Find where the given text appears and provide that cell's center as [X, Y] coordinate. 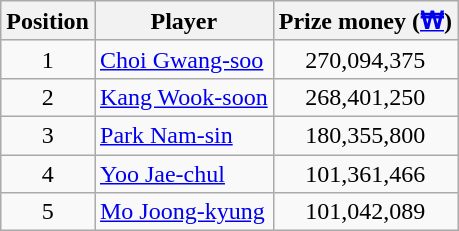
Position [48, 21]
Player [184, 21]
Yoo Jae-chul [184, 173]
180,355,800 [365, 135]
Mo Joong-kyung [184, 212]
Park Nam-sin [184, 135]
2 [48, 97]
Kang Wook-soon [184, 97]
3 [48, 135]
268,401,250 [365, 97]
Choi Gwang-soo [184, 59]
101,361,466 [365, 173]
101,042,089 [365, 212]
4 [48, 173]
270,094,375 [365, 59]
5 [48, 212]
Prize money (₩) [365, 21]
1 [48, 59]
